Locate the cell with the specified text and output its (X, Y) center coordinate. 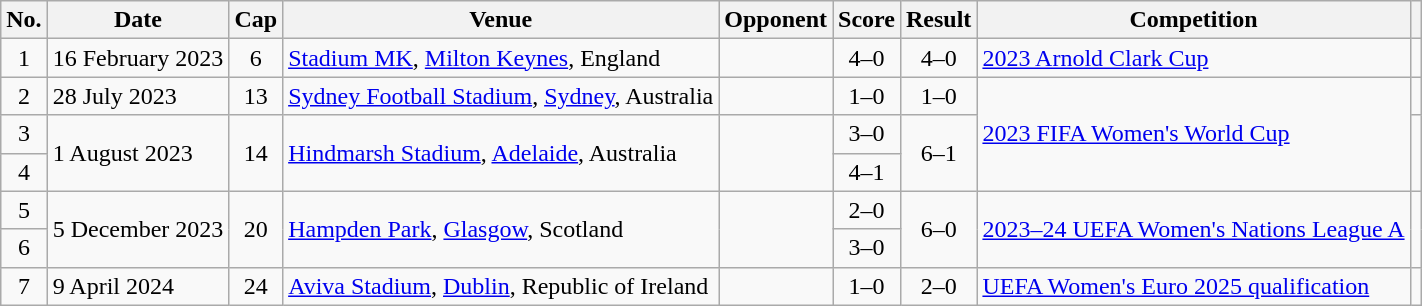
4–1 (867, 172)
UEFA Women's Euro 2025 qualification (1194, 286)
24 (256, 286)
No. (24, 20)
3 (24, 134)
16 February 2023 (138, 58)
6–1 (938, 153)
6–0 (938, 229)
5 December 2023 (138, 229)
2 (24, 96)
Venue (501, 20)
28 July 2023 (138, 96)
2023 FIFA Women's World Cup (1194, 134)
Cap (256, 20)
Competition (1194, 20)
Sydney Football Stadium, Sydney, Australia (501, 96)
1 August 2023 (138, 153)
4 (24, 172)
Opponent (776, 20)
7 (24, 286)
20 (256, 229)
Score (867, 20)
Aviva Stadium, Dublin, Republic of Ireland (501, 286)
Hindmarsh Stadium, Adelaide, Australia (501, 153)
Hampden Park, Glasgow, Scotland (501, 229)
Result (938, 20)
9 April 2024 (138, 286)
5 (24, 210)
2023 Arnold Clark Cup (1194, 58)
13 (256, 96)
14 (256, 153)
Stadium MK, Milton Keynes, England (501, 58)
2023–24 UEFA Women's Nations League A (1194, 229)
Date (138, 20)
1 (24, 58)
